Search for the cell housing the specified text and yield its (x, y) center coordinate. 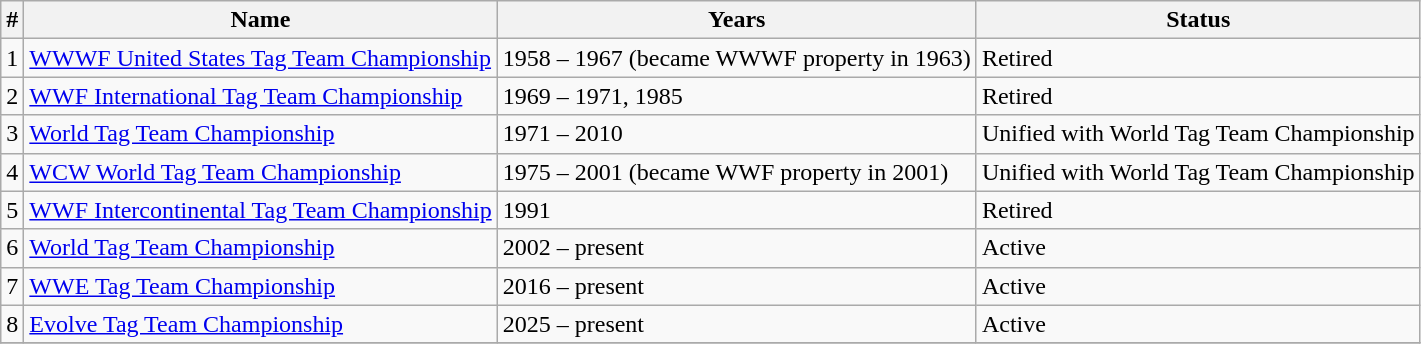
1958 – 1967 (became WWWF property in 1963) (736, 58)
1 (12, 58)
Years (736, 20)
1975 – 2001 (became WWF property in 2001) (736, 172)
2025 – present (736, 324)
Status (1198, 20)
2016 – present (736, 286)
2002 – present (736, 248)
Evolve Tag Team Championship (260, 324)
WWWF United States Tag Team Championship (260, 58)
Name (260, 20)
2 (12, 96)
7 (12, 286)
6 (12, 248)
4 (12, 172)
# (12, 20)
3 (12, 134)
1991 (736, 210)
8 (12, 324)
WWF Intercontinental Tag Team Championship (260, 210)
1971 – 2010 (736, 134)
1969 – 1971, 1985 (736, 96)
WWF International Tag Team Championship (260, 96)
WCW World Tag Team Championship (260, 172)
5 (12, 210)
WWE Tag Team Championship (260, 286)
